Find where the given text appears and provide that cell's center as [x, y] coordinate. 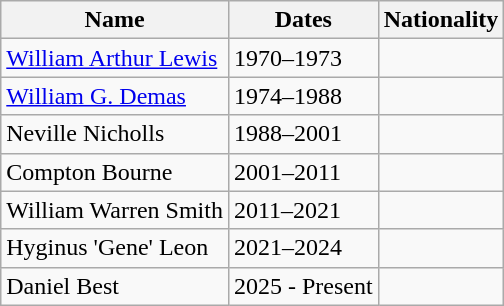
Hyginus 'Gene' Leon [115, 248]
Neville Nicholls [115, 134]
Daniel Best [115, 286]
Dates [303, 20]
2025 - Present [303, 286]
William Warren Smith [115, 210]
Compton Bourne [115, 172]
Name [115, 20]
2021–2024 [303, 248]
1970–1973 [303, 58]
Nationality [441, 20]
2011–2021 [303, 210]
William G. Demas [115, 96]
2001–2011 [303, 172]
1974–1988 [303, 96]
1988–2001 [303, 134]
William Arthur Lewis [115, 58]
